From the cell containing the given text, extract its center point as (x, y) coordinate. 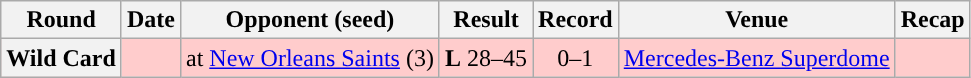
Venue (756, 20)
Wild Card (62, 58)
0–1 (576, 58)
Round (62, 20)
Result (486, 20)
Mercedes-Benz Superdome (756, 58)
Opponent (seed) (310, 20)
Record (576, 20)
at New Orleans Saints (3) (310, 58)
Recap (932, 20)
L 28–45 (486, 58)
Date (150, 20)
